Search for the cell housing the specified text and yield its (X, Y) center coordinate. 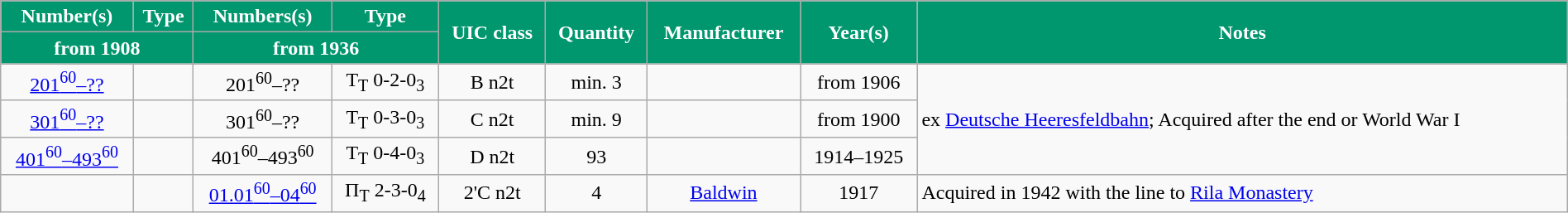
B n2t (492, 83)
ПТ 2-3-04 (385, 194)
from 1908 (98, 48)
1914–1925 (858, 156)
from 1906 (858, 83)
from 1900 (858, 119)
2'C n2t (492, 194)
ТТ 0-2-03 (385, 83)
UIC class (492, 32)
Quantity (596, 32)
93 (596, 156)
min. 9 (596, 119)
ТТ 0-4-03 (385, 156)
D n2t (492, 156)
min. 3 (596, 83)
Manufacturer (723, 32)
Number(s) (67, 17)
ex Deutsche Heeresfeldbahn; Acquired after the end or World War I (1242, 119)
Numbers(s) (263, 17)
from 1936 (316, 48)
Baldwin (723, 194)
Notes (1242, 32)
Year(s) (858, 32)
ТТ 0-3-03 (385, 119)
C n2t (492, 119)
4 (596, 194)
1917 (858, 194)
Acquired in 1942 with the line to Rila Monastery (1242, 194)
01.0160–0460 (263, 194)
